Search for the cell housing the specified text and yield its [X, Y] center coordinate. 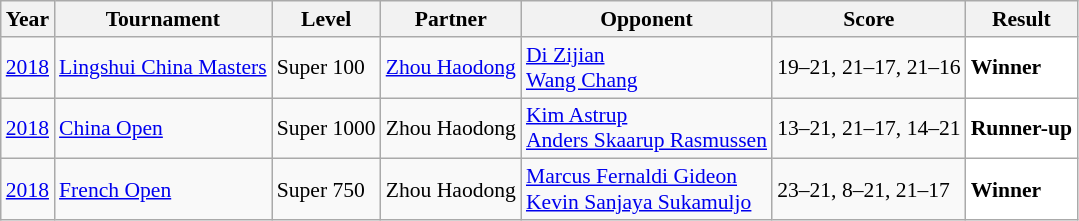
Year [28, 19]
Di Zijian Wang Chang [646, 68]
Super 1000 [326, 128]
Partner [451, 19]
Score [869, 19]
Tournament [163, 19]
Lingshui China Masters [163, 68]
13–21, 21–17, 14–21 [869, 128]
Super 100 [326, 68]
Runner-up [1022, 128]
23–21, 8–21, 21–17 [869, 190]
China Open [163, 128]
19–21, 21–17, 21–16 [869, 68]
Opponent [646, 19]
Level [326, 19]
Result [1022, 19]
Kim Astrup Anders Skaarup Rasmussen [646, 128]
Marcus Fernaldi Gideon Kevin Sanjaya Sukamuljo [646, 190]
Super 750 [326, 190]
French Open [163, 190]
